Scan for the cell matching the given text and deliver its [X, Y] coordinate at center. 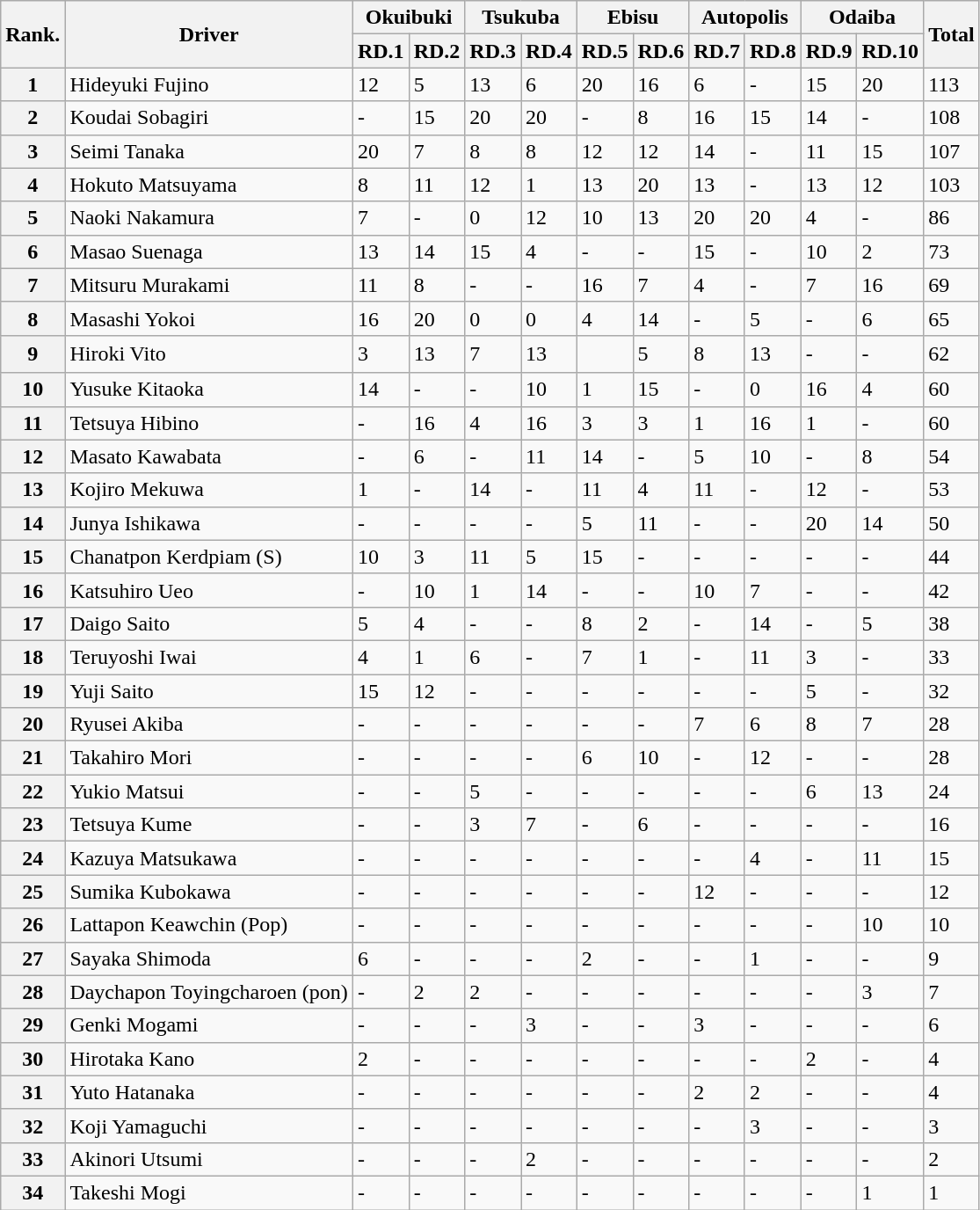
86 [952, 218]
25 [33, 892]
Yusuke Kitaoka [209, 390]
Kojiro Mekuwa [209, 490]
113 [952, 84]
103 [952, 185]
Chanatpon Kerdpiam (S) [209, 557]
Total [952, 34]
RD.9 [829, 51]
RD.7 [717, 51]
19 [33, 690]
Seimi Tanaka [209, 151]
65 [952, 318]
RD.2 [437, 51]
Takeshi Mogi [209, 1192]
Koudai Sobagiri [209, 118]
Teruyoshi Iwai [209, 657]
RD.5 [605, 51]
31 [33, 1092]
RD.4 [549, 51]
Hirotaka Kano [209, 1059]
Yukio Matsui [209, 791]
Ryusei Akiba [209, 725]
Okuibuki [408, 18]
Lattapon Keawchin (Pop) [209, 925]
Kazuya Matsukawa [209, 858]
Sumika Kubokawa [209, 892]
Akinori Utsumi [209, 1159]
Tsukuba [520, 18]
27 [33, 959]
54 [952, 456]
RD.3 [493, 51]
Hokuto Matsuyama [209, 185]
62 [952, 354]
17 [33, 623]
Hiroki Vito [209, 354]
26 [33, 925]
Takahiro Mori [209, 758]
Katsuhiro Ueo [209, 590]
107 [952, 151]
53 [952, 490]
RD.6 [661, 51]
29 [33, 1025]
Odaiba [861, 18]
18 [33, 657]
Naoki Nakamura [209, 218]
Tetsuya Hibino [209, 423]
42 [952, 590]
Yuto Hatanaka [209, 1092]
44 [952, 557]
Rank. [33, 34]
22 [33, 791]
Driver [209, 34]
Autopolis [745, 18]
30 [33, 1059]
Tetsuya Kume [209, 825]
Ebisu [633, 18]
Koji Yamaguchi [209, 1126]
Masao Suenaga [209, 251]
RD.8 [773, 51]
Hideyuki Fujino [209, 84]
RD.10 [890, 51]
Masato Kawabata [209, 456]
50 [952, 523]
73 [952, 251]
69 [952, 285]
108 [952, 118]
Junya Ishikawa [209, 523]
23 [33, 825]
Daigo Saito [209, 623]
21 [33, 758]
38 [952, 623]
RD.1 [381, 51]
Genki Mogami [209, 1025]
Masashi Yokoi [209, 318]
Daychapon Toyingcharoen (pon) [209, 992]
Sayaka Shimoda [209, 959]
Mitsuru Murakami [209, 285]
Yuji Saito [209, 690]
34 [33, 1192]
